Find where the given text appears and provide that cell's center as [X, Y] coordinate. 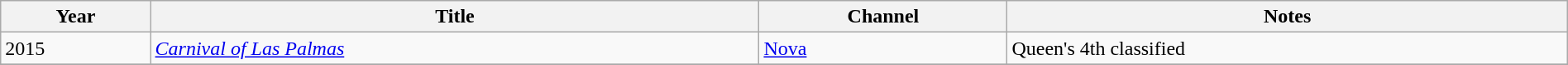
Title [455, 17]
Queen's 4th classified [1287, 48]
Notes [1287, 17]
Carnival of Las Palmas [455, 48]
Channel [883, 17]
Year [76, 17]
Nova [883, 48]
2015 [76, 48]
